Identify which cell holds the provided text, then report its [X, Y] central coordinate. 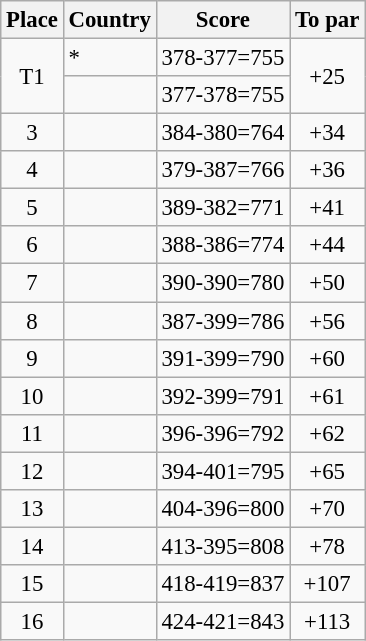
T1 [32, 76]
16 [32, 621]
11 [32, 433]
+36 [328, 170]
377-378=755 [223, 95]
12 [32, 471]
391-399=790 [223, 358]
394-401=795 [223, 471]
388-386=774 [223, 245]
10 [32, 396]
Score [223, 20]
9 [32, 358]
396-396=792 [223, 433]
3 [32, 133]
+78 [328, 546]
+34 [328, 133]
+44 [328, 245]
389-382=771 [223, 208]
15 [32, 584]
+25 [328, 76]
* [110, 58]
413-395=808 [223, 546]
+62 [328, 433]
6 [32, 245]
+61 [328, 396]
424-421=843 [223, 621]
+113 [328, 621]
379-387=766 [223, 170]
384-380=764 [223, 133]
Country [110, 20]
13 [32, 509]
404-396=800 [223, 509]
+56 [328, 321]
To par [328, 20]
+107 [328, 584]
5 [32, 208]
+60 [328, 358]
Place [32, 20]
4 [32, 170]
+65 [328, 471]
392-399=791 [223, 396]
378-377=755 [223, 58]
7 [32, 283]
14 [32, 546]
390-390=780 [223, 283]
418-419=837 [223, 584]
8 [32, 321]
+70 [328, 509]
387-399=786 [223, 321]
+41 [328, 208]
+50 [328, 283]
